Return [X, Y] of the center of cell containing provided text 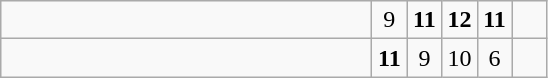
10 [460, 58]
12 [460, 20]
6 [494, 58]
